Scan for the cell matching the given text and deliver its [x, y] coordinate at center. 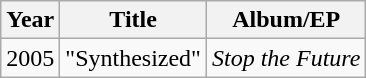
"Synthesized" [134, 58]
2005 [30, 58]
Year [30, 20]
Stop the Future [286, 58]
Album/EP [286, 20]
Title [134, 20]
